Output the (x, y) coordinate of the center of the cell containing the given text.  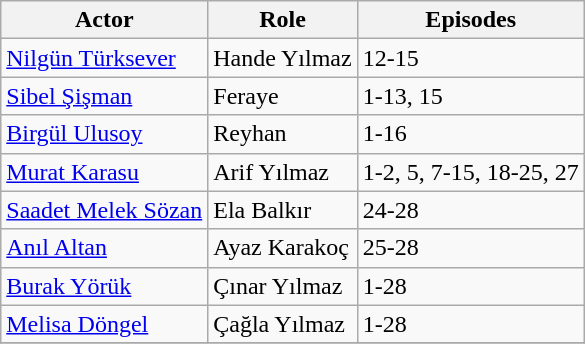
Feraye (282, 96)
1-13, 15 (470, 96)
Reyhan (282, 134)
Birgül Ulusoy (104, 134)
Episodes (470, 20)
Saadet Melek Sözan (104, 210)
Anıl Altan (104, 248)
Murat Karasu (104, 172)
Nilgün Türksever (104, 58)
Hande Yılmaz (282, 58)
Çınar Yılmaz (282, 286)
Sibel Şişman (104, 96)
25-28 (470, 248)
Arif Yılmaz (282, 172)
Burak Yörük (104, 286)
Role (282, 20)
1-16 (470, 134)
12-15 (470, 58)
Çağla Yılmaz (282, 324)
Melisa Döngel (104, 324)
Ela Balkır (282, 210)
Actor (104, 20)
24-28 (470, 210)
1-2, 5, 7-15, 18-25, 27 (470, 172)
Ayaz Karakoç (282, 248)
